Identify which cell holds the provided text, then report its [x, y] central coordinate. 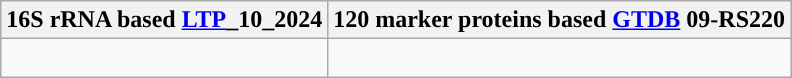
16S rRNA based LTP_10_2024 [164, 20]
120 marker proteins based GTDB 09-RS220 [560, 20]
